Find where the given text appears and provide that cell's center as [X, Y] coordinate. 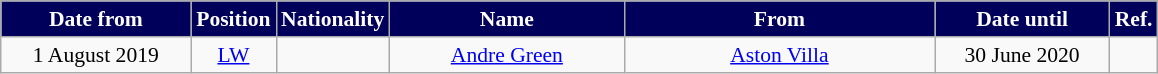
Andre Green [506, 55]
30 June 2020 [1022, 55]
Ref. [1134, 19]
Position [234, 19]
LW [234, 55]
Aston Villa [779, 55]
Date until [1022, 19]
Name [506, 19]
Date from [96, 19]
Nationality [332, 19]
1 August 2019 [96, 55]
From [779, 19]
